Find where the given text appears and provide that cell's center as [x, y] coordinate. 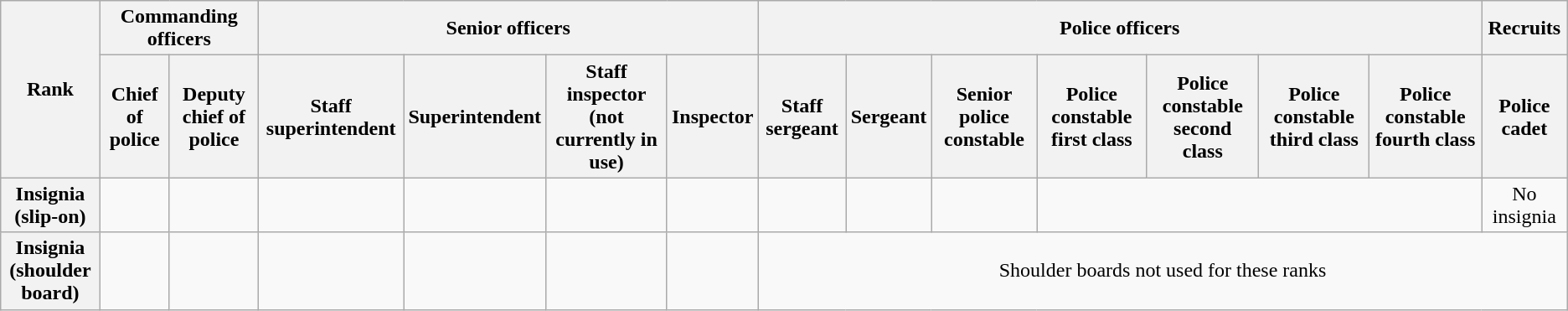
Senior police constable [984, 117]
Senior officers [508, 29]
Police constable third class [1314, 117]
Police cadet [1524, 117]
Police constable first class [1092, 117]
Staff inspector (not currently in use) [606, 117]
Deputy chief of police [214, 117]
Inspector [712, 117]
Insignia(shoulder board) [50, 271]
Chief of police [134, 117]
Shoulder boards not used for these ranks [1163, 271]
Sergeant [889, 117]
Recruits [1524, 29]
No insignia [1524, 205]
Rank [50, 89]
Staff superintendent [330, 117]
Insignia(slip-on) [50, 205]
Superintendent [475, 117]
Police constable fourth class [1426, 117]
Police officers [1120, 29]
Police constable second class [1203, 117]
Commanding officers [179, 29]
Staff sergeant [802, 117]
